For the text-containing cell, return its midpoint in [X, Y] coordinate format. 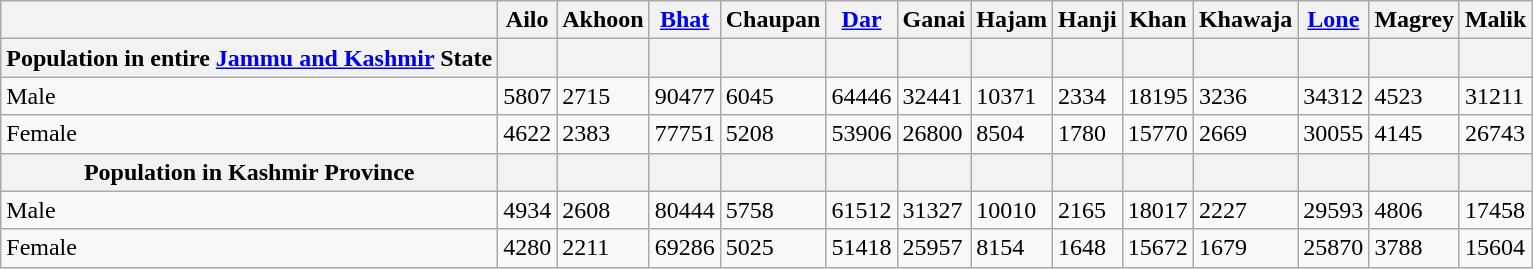
Ganai [934, 20]
Lone [1334, 20]
31211 [1495, 96]
26743 [1495, 134]
15770 [1158, 134]
25957 [934, 248]
3236 [1245, 96]
5807 [528, 96]
10371 [1012, 96]
15672 [1158, 248]
Population in Kashmir Province [250, 172]
Bhat [684, 20]
5758 [773, 210]
Chaupan [773, 20]
Hanji [1088, 20]
53906 [862, 134]
Akhoon [603, 20]
61512 [862, 210]
77751 [684, 134]
4280 [528, 248]
2383 [603, 134]
Hajam [1012, 20]
Khawaja [1245, 20]
3788 [1414, 248]
4934 [528, 210]
2211 [603, 248]
4806 [1414, 210]
51418 [862, 248]
18195 [1158, 96]
15604 [1495, 248]
8154 [1012, 248]
29593 [1334, 210]
6045 [773, 96]
80444 [684, 210]
4622 [528, 134]
64446 [862, 96]
4145 [1414, 134]
Malik [1495, 20]
26800 [934, 134]
2608 [603, 210]
Khan [1158, 20]
10010 [1012, 210]
32441 [934, 96]
90477 [684, 96]
17458 [1495, 210]
5025 [773, 248]
Ailo [528, 20]
18017 [1158, 210]
2334 [1088, 96]
1679 [1245, 248]
31327 [934, 210]
2227 [1245, 210]
1780 [1088, 134]
25870 [1334, 248]
34312 [1334, 96]
Population in entire Jammu and Kashmir State [250, 58]
2715 [603, 96]
1648 [1088, 248]
2669 [1245, 134]
69286 [684, 248]
Magrey [1414, 20]
8504 [1012, 134]
Dar [862, 20]
4523 [1414, 96]
5208 [773, 134]
2165 [1088, 210]
30055 [1334, 134]
